Detect which cell encompasses the target text, then output its [x, y] center coordinate. 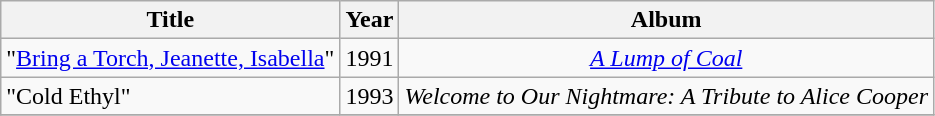
Welcome to Our Nightmare: A Tribute to Alice Cooper [666, 96]
A Lump of Coal [666, 58]
1991 [370, 58]
Album [666, 20]
Year [370, 20]
1993 [370, 96]
"Bring a Torch, Jeanette, Isabella" [170, 58]
"Cold Ethyl" [170, 96]
Title [170, 20]
